Extract the [X, Y] coordinate from the center of the cell holding the provided text.  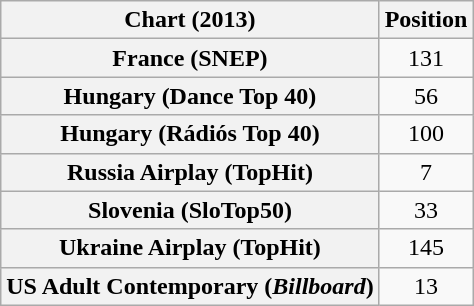
Russia Airplay (TopHit) [190, 172]
56 [426, 96]
Chart (2013) [190, 20]
Hungary (Dance Top 40) [190, 96]
Position [426, 20]
33 [426, 210]
US Adult Contemporary (Billboard) [190, 286]
France (SNEP) [190, 58]
145 [426, 248]
Hungary (Rádiós Top 40) [190, 134]
7 [426, 172]
Slovenia (SloTop50) [190, 210]
13 [426, 286]
100 [426, 134]
131 [426, 58]
Ukraine Airplay (TopHit) [190, 248]
